Detect which cell encompasses the target text, then output its [x, y] center coordinate. 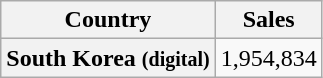
Sales [268, 20]
Country [108, 20]
1,954,834 [268, 58]
South Korea (digital) [108, 58]
